Identify which cell holds the provided text, then report its [X, Y] central coordinate. 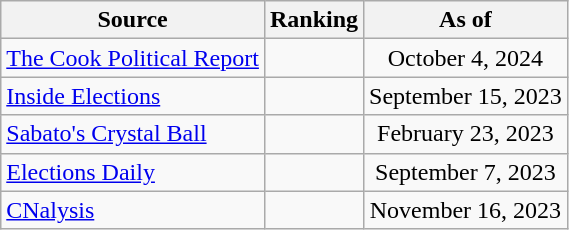
Elections Daily [133, 172]
As of [466, 20]
CNalysis [133, 210]
February 23, 2023 [466, 134]
September 15, 2023 [466, 96]
October 4, 2024 [466, 58]
The Cook Political Report [133, 58]
Ranking [314, 20]
Sabato's Crystal Ball [133, 134]
November 16, 2023 [466, 210]
Source [133, 20]
September 7, 2023 [466, 172]
Inside Elections [133, 96]
